Identify which cell holds the provided text, then report its [x, y] central coordinate. 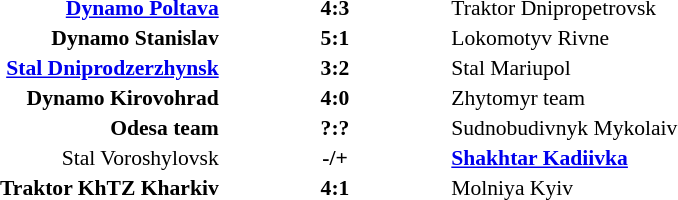
5:1 [336, 38]
?:? [336, 128]
3:2 [336, 68]
4:0 [336, 98]
-/+ [336, 158]
